Capture the cell that displays the provided text and extract its (x, y) central coordinate. 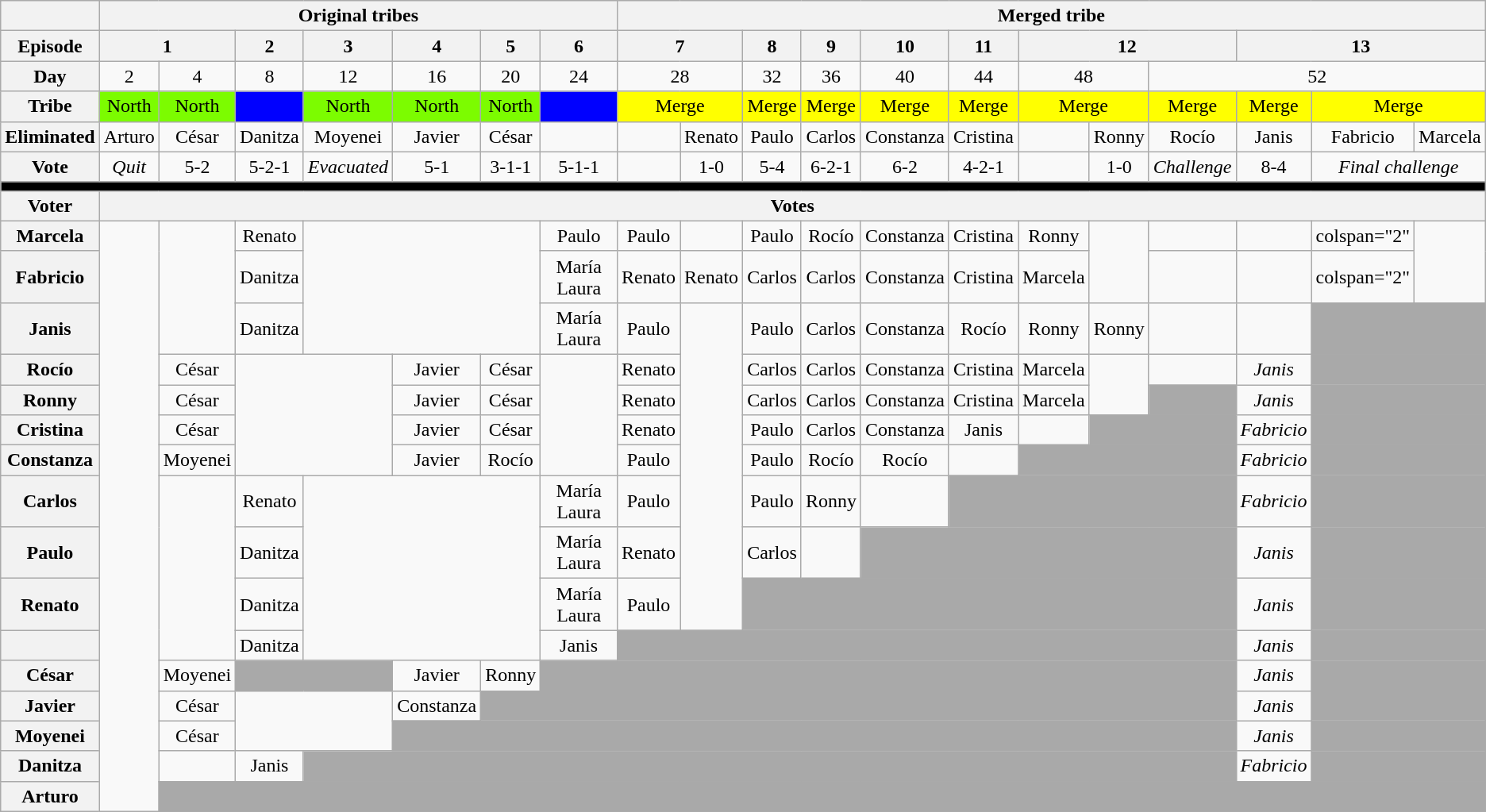
11 (983, 46)
Challenge (1192, 167)
36 (830, 76)
9 (830, 46)
7 (680, 46)
40 (905, 76)
6 (579, 46)
Episode (50, 46)
28 (680, 76)
5-2-1 (270, 167)
Quit (129, 167)
1 (167, 46)
Eliminated (50, 137)
Voter (50, 206)
5-2 (197, 167)
6-2-1 (830, 167)
5 (511, 46)
3-1-1 (511, 167)
5-1 (437, 167)
Tribe (50, 106)
10 (905, 46)
Final challenge (1399, 167)
3 (348, 46)
5-1-1 (579, 167)
Evacuated (348, 167)
20 (511, 76)
6-2 (905, 167)
32 (772, 76)
13 (1361, 46)
24 (579, 76)
48 (1084, 76)
16 (437, 76)
Original tribes (358, 16)
8-4 (1273, 167)
5-4 (772, 167)
Merged tribe (1052, 16)
Votes (792, 206)
52 (1317, 76)
4-2-1 (983, 167)
Vote (50, 167)
44 (983, 76)
Day (50, 76)
